Provide the [X, Y] coordinate of the cell's center where the given text is located.  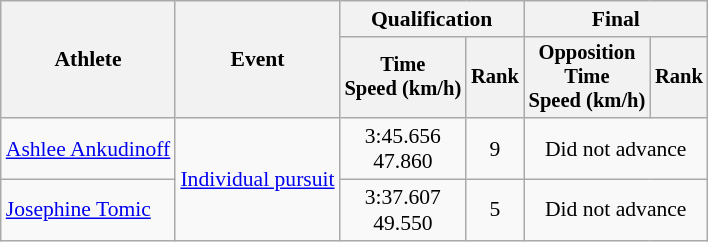
Event [257, 60]
5 [495, 210]
Individual pursuit [257, 179]
Athlete [88, 60]
3:37.60749.550 [404, 210]
3:45.65647.860 [404, 148]
Ashlee Ankudinoff [88, 148]
Qualification [432, 19]
Josephine Tomic [88, 210]
Final [616, 19]
TimeSpeed (km/h) [404, 78]
9 [495, 148]
OppositionTimeSpeed (km/h) [588, 78]
